Scan for the cell matching the given text and deliver its [X, Y] coordinate at center. 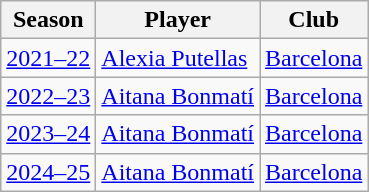
2021–22 [48, 58]
Club [314, 20]
2023–24 [48, 134]
Player [178, 20]
2022–23 [48, 96]
2024–25 [48, 172]
Alexia Putellas [178, 58]
Season [48, 20]
